Return (X, Y) of the center of cell containing provided text 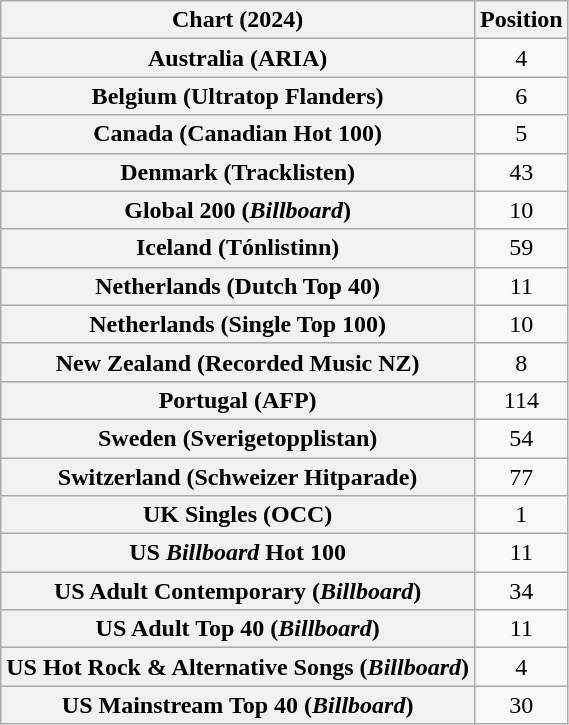
59 (521, 248)
54 (521, 438)
Position (521, 20)
Chart (2024) (238, 20)
US Mainstream Top 40 (Billboard) (238, 705)
114 (521, 400)
Australia (ARIA) (238, 58)
Sweden (Sverigetopplistan) (238, 438)
US Billboard Hot 100 (238, 553)
US Adult Contemporary (Billboard) (238, 591)
Denmark (Tracklisten) (238, 172)
Portugal (AFP) (238, 400)
Iceland (Tónlistinn) (238, 248)
US Hot Rock & Alternative Songs (Billboard) (238, 667)
1 (521, 515)
UK Singles (OCC) (238, 515)
Belgium (Ultratop Flanders) (238, 96)
Global 200 (Billboard) (238, 210)
43 (521, 172)
US Adult Top 40 (Billboard) (238, 629)
Netherlands (Single Top 100) (238, 324)
6 (521, 96)
30 (521, 705)
Canada (Canadian Hot 100) (238, 134)
New Zealand (Recorded Music NZ) (238, 362)
Netherlands (Dutch Top 40) (238, 286)
77 (521, 477)
34 (521, 591)
5 (521, 134)
8 (521, 362)
Switzerland (Schweizer Hitparade) (238, 477)
